Capture the cell that displays the provided text and extract its (X, Y) central coordinate. 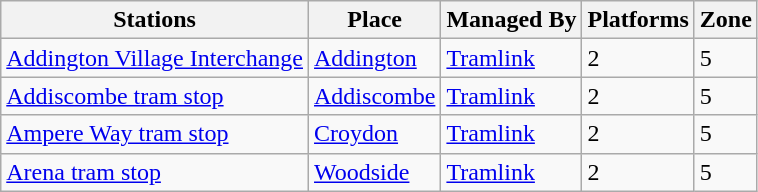
Addiscombe tram stop (155, 96)
Place (375, 20)
Woodside (375, 172)
Stations (155, 20)
Managed By (512, 20)
Arena tram stop (155, 172)
Addiscombe (375, 96)
Addington (375, 58)
Croydon (375, 134)
Platforms (638, 20)
Addington Village Interchange (155, 58)
Zone (726, 20)
Ampere Way tram stop (155, 134)
